Determine the [X, Y] coordinate at the center of the cell enclosing the given text.  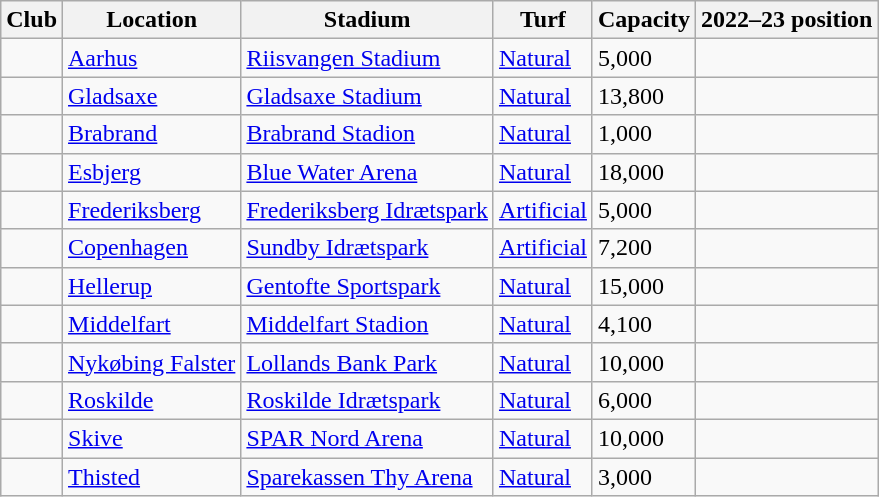
SPAR Nord Arena [368, 438]
Copenhagen [152, 248]
Location [152, 20]
Club [32, 20]
Roskilde Idrætspark [368, 400]
3,000 [644, 477]
Sundby Idrætspark [368, 248]
Lollands Bank Park [368, 362]
Capacity [644, 20]
Brabrand Stadion [368, 134]
Stadium [368, 20]
Middelfart Stadion [368, 324]
Thisted [152, 477]
Frederiksberg [152, 210]
Gladsaxe [152, 96]
15,000 [644, 286]
6,000 [644, 400]
Esbjerg [152, 172]
Frederiksberg Idrætspark [368, 210]
Hellerup [152, 286]
Skive [152, 438]
Gladsaxe Stadium [368, 96]
1,000 [644, 134]
Sparekassen Thy Arena [368, 477]
Riisvangen Stadium [368, 58]
Turf [542, 20]
Roskilde [152, 400]
4,100 [644, 324]
Aarhus [152, 58]
Gentofte Sportspark [368, 286]
2022–23 position [787, 20]
Brabrand [152, 134]
Blue Water Arena [368, 172]
18,000 [644, 172]
Nykøbing Falster [152, 362]
13,800 [644, 96]
7,200 [644, 248]
Middelfart [152, 324]
